Determine the (X, Y) coordinate at the center of the cell enclosing the given text.  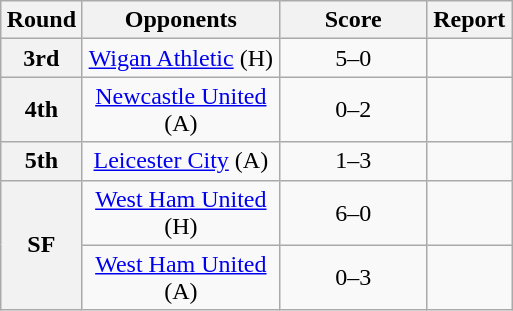
Report (469, 20)
West Ham United (H) (182, 212)
Leicester City (A) (182, 161)
4th (41, 110)
5th (41, 161)
West Ham United (A) (182, 278)
5–0 (353, 58)
Round (41, 20)
Score (353, 20)
SF (41, 245)
0–3 (353, 278)
Wigan Athletic (H) (182, 58)
Newcastle United (A) (182, 110)
3rd (41, 58)
Opponents (182, 20)
6–0 (353, 212)
1–3 (353, 161)
0–2 (353, 110)
